For the text-containing cell, return its midpoint in (X, Y) coordinate format. 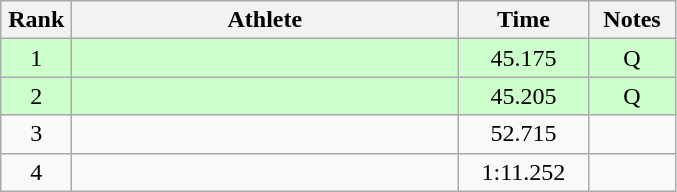
52.715 (524, 134)
2 (36, 96)
Athlete (265, 20)
Time (524, 20)
Rank (36, 20)
4 (36, 172)
1 (36, 58)
3 (36, 134)
45.175 (524, 58)
1:11.252 (524, 172)
45.205 (524, 96)
Notes (632, 20)
